Search for the cell housing the specified text and yield its (x, y) center coordinate. 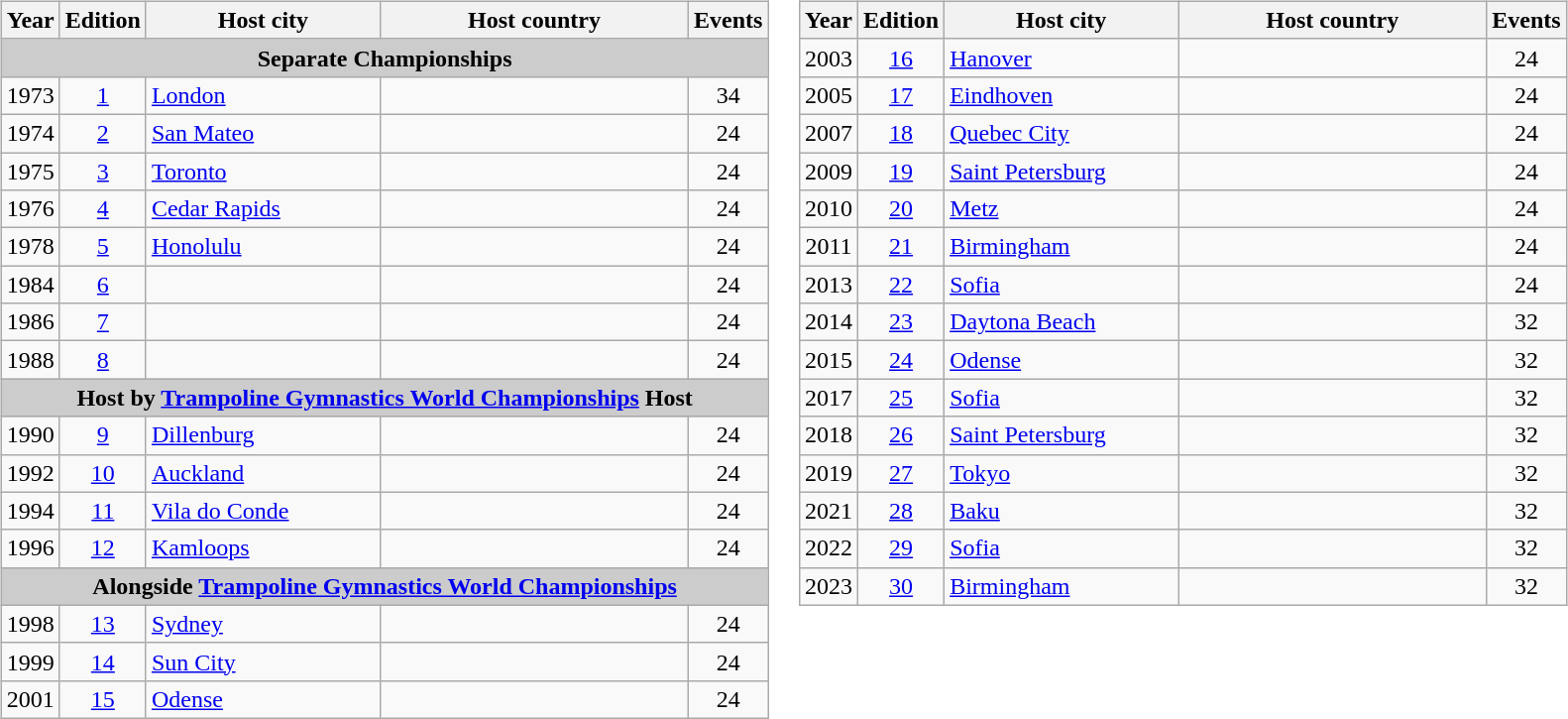
Metz (1062, 209)
2007 (829, 133)
Vila do Conde (263, 511)
2022 (829, 548)
San Mateo (263, 133)
2011 (829, 247)
Daytona Beach (1062, 322)
1976 (30, 209)
2003 (829, 58)
2013 (829, 285)
2019 (829, 473)
7 (103, 322)
3 (103, 172)
2001 (30, 699)
19 (902, 172)
Alongside Trampoline Gymnastics World Championships (385, 586)
2017 (829, 398)
2023 (829, 586)
2010 (829, 209)
2014 (829, 322)
30 (902, 586)
Toronto (263, 172)
1978 (30, 247)
Host by Trampoline Gymnastics World Championships Host (385, 398)
34 (728, 95)
10 (103, 473)
15 (103, 699)
Cedar Rapids (263, 209)
Separate Championships (385, 58)
27 (902, 473)
6 (103, 285)
2005 (829, 95)
8 (103, 360)
1988 (30, 360)
5 (103, 247)
11 (103, 511)
Sydney (263, 624)
1974 (30, 133)
Quebec City (1062, 133)
2 (103, 133)
17 (902, 95)
Tokyo (1062, 473)
18 (902, 133)
1975 (30, 172)
2015 (829, 360)
25 (902, 398)
22 (902, 285)
4 (103, 209)
Hanover (1062, 58)
Auckland (263, 473)
1986 (30, 322)
2021 (829, 511)
26 (902, 435)
14 (103, 661)
London (263, 95)
Sun City (263, 661)
1990 (30, 435)
Kamloops (263, 548)
1 (103, 95)
Eindhoven (1062, 95)
29 (902, 548)
1984 (30, 285)
1999 (30, 661)
2018 (829, 435)
13 (103, 624)
1973 (30, 95)
1996 (30, 548)
9 (103, 435)
1998 (30, 624)
Dillenburg (263, 435)
2009 (829, 172)
23 (902, 322)
1994 (30, 511)
1992 (30, 473)
28 (902, 511)
16 (902, 58)
12 (103, 548)
20 (902, 209)
Honolulu (263, 247)
Baku (1062, 511)
21 (902, 247)
